Output the (x, y) coordinate of the center of the cell containing the given text.  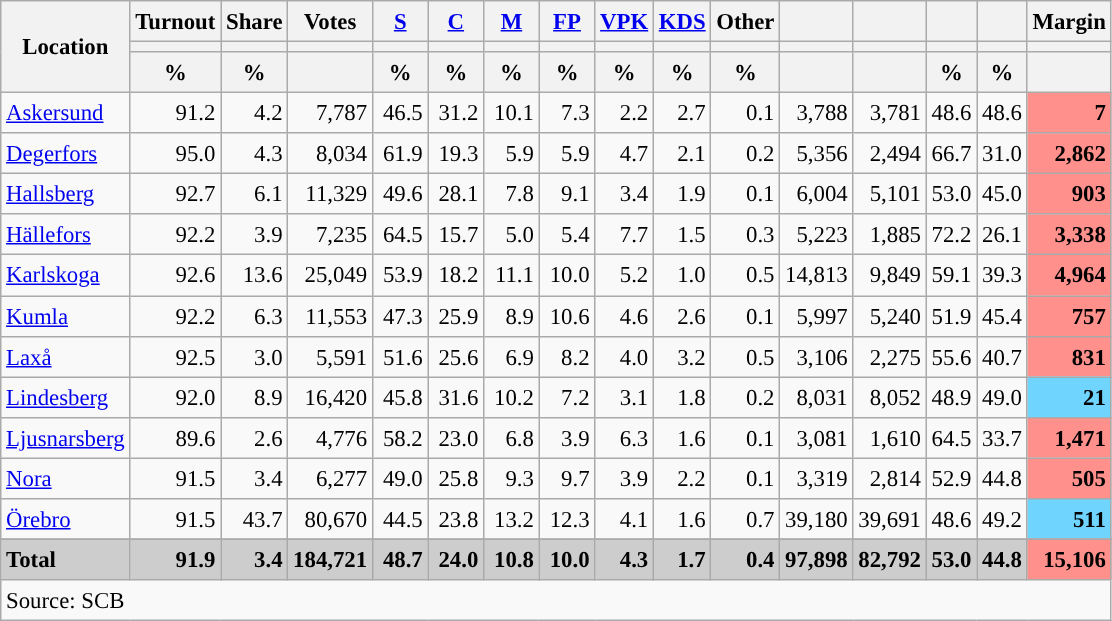
39,180 (816, 520)
4.7 (624, 154)
80,670 (330, 520)
49.6 (400, 194)
61.9 (400, 154)
0.4 (746, 560)
VPK (624, 22)
4.6 (624, 316)
91.2 (176, 114)
Lindesberg (66, 398)
16,420 (330, 398)
45.4 (1002, 316)
8,031 (816, 398)
505 (1069, 478)
72.2 (951, 234)
8,034 (330, 154)
903 (1069, 194)
5.2 (624, 276)
48.7 (400, 560)
43.7 (254, 520)
11,553 (330, 316)
Örebro (66, 520)
1.7 (682, 560)
7.8 (512, 194)
3.2 (682, 356)
757 (1069, 316)
Kumla (66, 316)
52.9 (951, 478)
7.3 (567, 114)
31.2 (456, 114)
Total (66, 560)
Askersund (66, 114)
23.0 (456, 438)
6,277 (330, 478)
92.5 (176, 356)
7,235 (330, 234)
Nora (66, 478)
58.2 (400, 438)
24.0 (456, 560)
184,721 (330, 560)
1,471 (1069, 438)
92.6 (176, 276)
3.1 (624, 398)
11,329 (330, 194)
S (400, 22)
92.7 (176, 194)
1,885 (890, 234)
3,081 (816, 438)
3,106 (816, 356)
6,004 (816, 194)
Laxå (66, 356)
92.0 (176, 398)
2.7 (682, 114)
0.7 (746, 520)
Hallsberg (66, 194)
9.7 (567, 478)
25,049 (330, 276)
21 (1069, 398)
33.7 (1002, 438)
7.2 (567, 398)
18.2 (456, 276)
51.6 (400, 356)
23.8 (456, 520)
7 (1069, 114)
Votes (330, 22)
Location (66, 47)
89.6 (176, 438)
4,964 (1069, 276)
11.1 (512, 276)
511 (1069, 520)
46.5 (400, 114)
5,223 (816, 234)
14,813 (816, 276)
5,997 (816, 316)
31.6 (456, 398)
6.9 (512, 356)
Margin (1069, 22)
5,591 (330, 356)
2,862 (1069, 154)
Turnout (176, 22)
25.8 (456, 478)
13.6 (254, 276)
39,691 (890, 520)
2,275 (890, 356)
1.0 (682, 276)
9.1 (567, 194)
5,356 (816, 154)
2,814 (890, 478)
Source: SCB (556, 600)
4.1 (624, 520)
19.3 (456, 154)
39.3 (1002, 276)
3,781 (890, 114)
1.8 (682, 398)
82,792 (890, 560)
53.9 (400, 276)
M (512, 22)
0.3 (746, 234)
8.2 (567, 356)
15,106 (1069, 560)
12.3 (567, 520)
4.2 (254, 114)
3.0 (254, 356)
95.0 (176, 154)
9.3 (512, 478)
48.9 (951, 398)
1.5 (682, 234)
7.7 (624, 234)
8,052 (890, 398)
9,849 (890, 276)
7,787 (330, 114)
831 (1069, 356)
45.0 (1002, 194)
KDS (682, 22)
Other (746, 22)
66.7 (951, 154)
3,338 (1069, 234)
1.9 (682, 194)
10.6 (567, 316)
25.9 (456, 316)
91.9 (176, 560)
49.2 (1002, 520)
Ljusnarsberg (66, 438)
FP (567, 22)
47.3 (400, 316)
2.1 (682, 154)
25.6 (456, 356)
44.5 (400, 520)
Hällefors (66, 234)
5,101 (890, 194)
5.0 (512, 234)
97,898 (816, 560)
1,610 (890, 438)
4,776 (330, 438)
3,788 (816, 114)
13.2 (512, 520)
5,240 (890, 316)
55.6 (951, 356)
26.1 (1002, 234)
5.4 (567, 234)
10.1 (512, 114)
6.1 (254, 194)
2,494 (890, 154)
Karlskoga (66, 276)
6.8 (512, 438)
59.1 (951, 276)
3,319 (816, 478)
51.9 (951, 316)
15.7 (456, 234)
Share (254, 22)
45.8 (400, 398)
28.1 (456, 194)
10.8 (512, 560)
40.7 (1002, 356)
31.0 (1002, 154)
C (456, 22)
Degerfors (66, 154)
4.0 (624, 356)
10.2 (512, 398)
